From the cell containing the given text, extract its center point as [X, Y] coordinate. 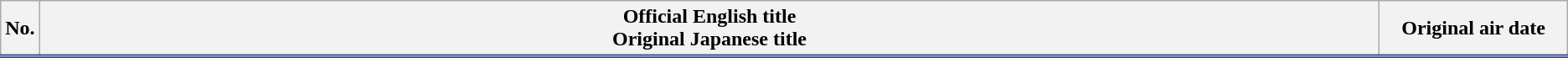
Original air date [1473, 29]
Official English title Original Japanese title [709, 29]
No. [20, 29]
